Find where the given text appears and provide that cell's center as (x, y) coordinate. 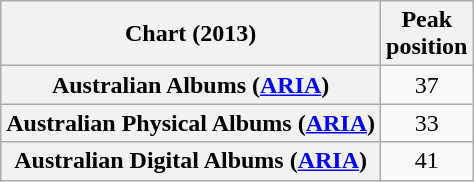
33 (427, 123)
Australian Physical Albums (ARIA) (191, 123)
Chart (2013) (191, 34)
Australian Digital Albums (ARIA) (191, 161)
Peakposition (427, 34)
Australian Albums (ARIA) (191, 85)
41 (427, 161)
37 (427, 85)
